Determine the (x, y) coordinate at the center of the cell enclosing the given text.  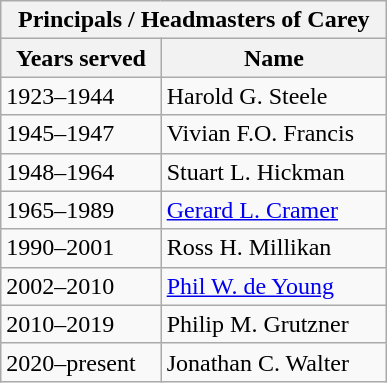
Name (274, 58)
Philip M. Grutzner (274, 324)
Vivian F.O. Francis (274, 134)
Gerard L. Cramer (274, 210)
Harold G. Steele (274, 96)
Phil W. de Young (274, 286)
1948–1964 (81, 172)
Principals / Headmasters of Carey (194, 20)
Stuart L. Hickman (274, 172)
1965–1989 (81, 210)
Jonathan C. Walter (274, 362)
1945–1947 (81, 134)
2002–2010 (81, 286)
Ross H. Millikan (274, 248)
2020–present (81, 362)
Years served (81, 58)
2010–2019 (81, 324)
1990–2001 (81, 248)
1923–1944 (81, 96)
